From the cell containing the given text, extract its center point as (X, Y) coordinate. 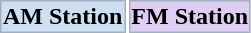
AM Station (62, 16)
FM Station (190, 16)
